Locate the cell with the specified text and output its [X, Y] center coordinate. 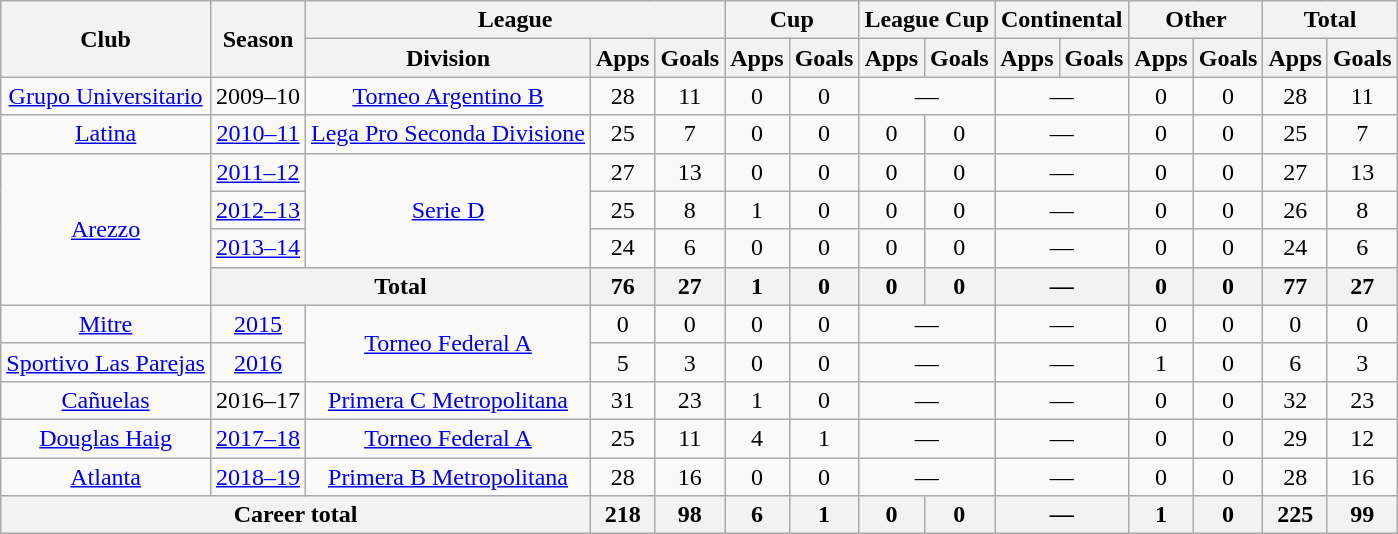
Primera C Metropolitana [448, 400]
Cañuelas [106, 400]
218 [623, 515]
2010–11 [258, 134]
77 [1295, 286]
Arezzo [106, 229]
2016 [258, 362]
Atlanta [106, 477]
32 [1295, 400]
Serie D [448, 210]
Douglas Haig [106, 438]
Continental [1062, 20]
Other [1196, 20]
Mitre [106, 324]
Sportivo Las Parejas [106, 362]
2017–18 [258, 438]
2018–19 [258, 477]
5 [623, 362]
2012–13 [258, 210]
Lega Pro Seconda Divisione [448, 134]
Season [258, 39]
98 [690, 515]
Career total [296, 515]
Club [106, 39]
League [516, 20]
League Cup [927, 20]
Cup [792, 20]
Grupo Universitario [106, 96]
225 [1295, 515]
4 [757, 438]
2013–14 [258, 248]
31 [623, 400]
2009–10 [258, 96]
2015 [258, 324]
29 [1295, 438]
Latina [106, 134]
99 [1362, 515]
Division [448, 58]
Primera B Metropolitana [448, 477]
12 [1362, 438]
2011–12 [258, 172]
2016–17 [258, 400]
76 [623, 286]
Torneo Argentino B [448, 96]
26 [1295, 210]
